Capture the cell that displays the provided text and extract its [x, y] central coordinate. 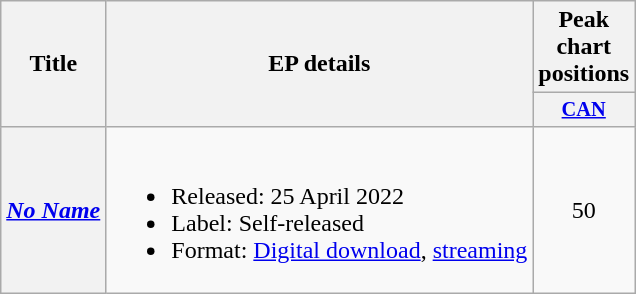
50 [584, 210]
No Name [54, 210]
EP details [320, 64]
Released: 25 April 2022Label: Self-releasedFormat: Digital download, streaming [320, 210]
Peak chart positions [584, 47]
CAN [584, 110]
Title [54, 64]
